Return the (X, Y) coordinate for the center point of the cell that contains the specified text.  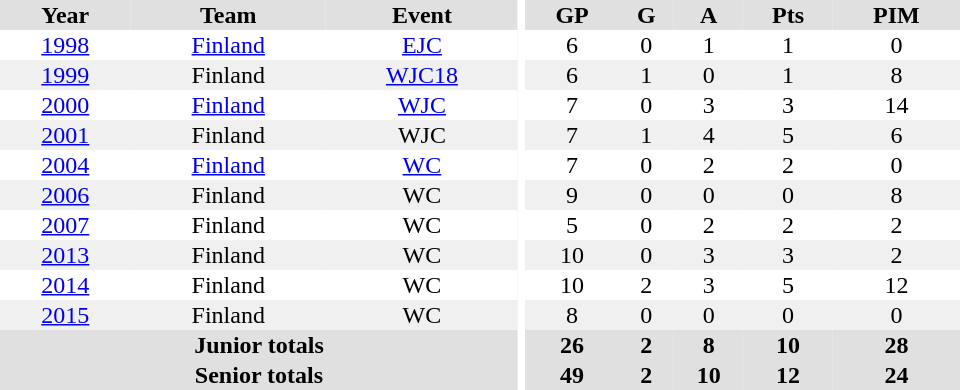
2014 (66, 285)
PIM (896, 15)
2007 (66, 225)
WJC18 (422, 75)
2006 (66, 195)
A (708, 15)
EJC (422, 45)
2013 (66, 255)
Team (228, 15)
1999 (66, 75)
9 (572, 195)
28 (896, 345)
Senior totals (259, 375)
2015 (66, 315)
Pts (788, 15)
Year (66, 15)
2004 (66, 165)
GP (572, 15)
1998 (66, 45)
G (647, 15)
14 (896, 105)
2001 (66, 135)
Junior totals (259, 345)
49 (572, 375)
24 (896, 375)
4 (708, 135)
2000 (66, 105)
Event (422, 15)
26 (572, 345)
